Capture the cell that displays the provided text and extract its (x, y) central coordinate. 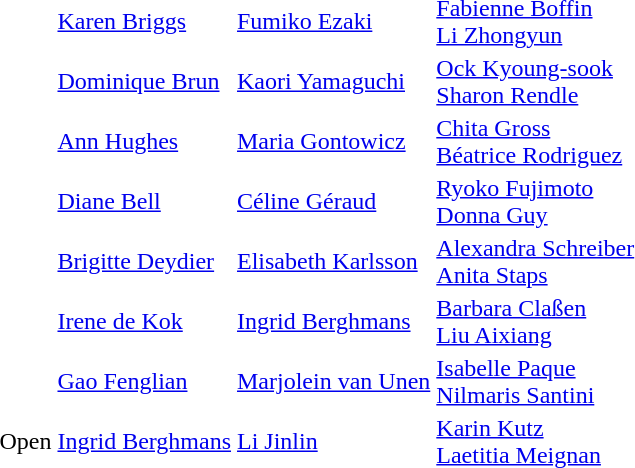
Irene de Kok (144, 322)
Brigitte Deydier (144, 262)
Diane Bell (144, 202)
Gao Fenglian (144, 382)
Dominique Brun (144, 82)
Céline Géraud (334, 202)
Kaori Yamaguchi (334, 82)
Ingrid Berghmans (334, 322)
Elisabeth Karlsson (334, 262)
Ann Hughes (144, 142)
Maria Gontowicz (334, 142)
Marjolein van Unen (334, 382)
